Extract the (X, Y) coordinate from the center of the cell holding the provided text.  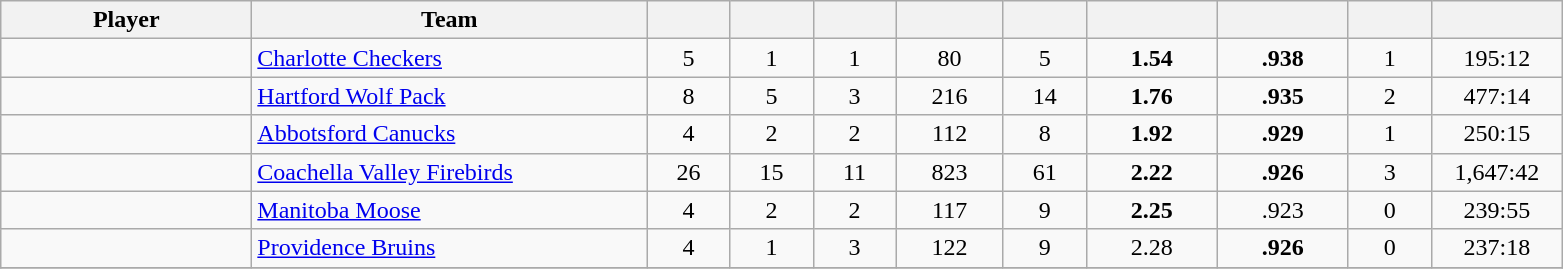
250:15 (1496, 134)
Abbotsford Canucks (450, 134)
Player (126, 20)
Hartford Wolf Pack (450, 96)
2.28 (1152, 248)
122 (950, 248)
.923 (1282, 210)
11 (854, 172)
2.22 (1152, 172)
117 (950, 210)
Manitoba Moose (450, 210)
Charlotte Checkers (450, 58)
1.76 (1152, 96)
Team (450, 20)
2.25 (1152, 210)
14 (1044, 96)
216 (950, 96)
195:12 (1496, 58)
.929 (1282, 134)
1.54 (1152, 58)
15 (772, 172)
26 (688, 172)
61 (1044, 172)
Coachella Valley Firebirds (450, 172)
477:14 (1496, 96)
.938 (1282, 58)
1.92 (1152, 134)
80 (950, 58)
237:18 (1496, 248)
.935 (1282, 96)
1,647:42 (1496, 172)
112 (950, 134)
823 (950, 172)
239:55 (1496, 210)
Providence Bruins (450, 248)
